Scan for the cell matching the given text and deliver its (X, Y) coordinate at center. 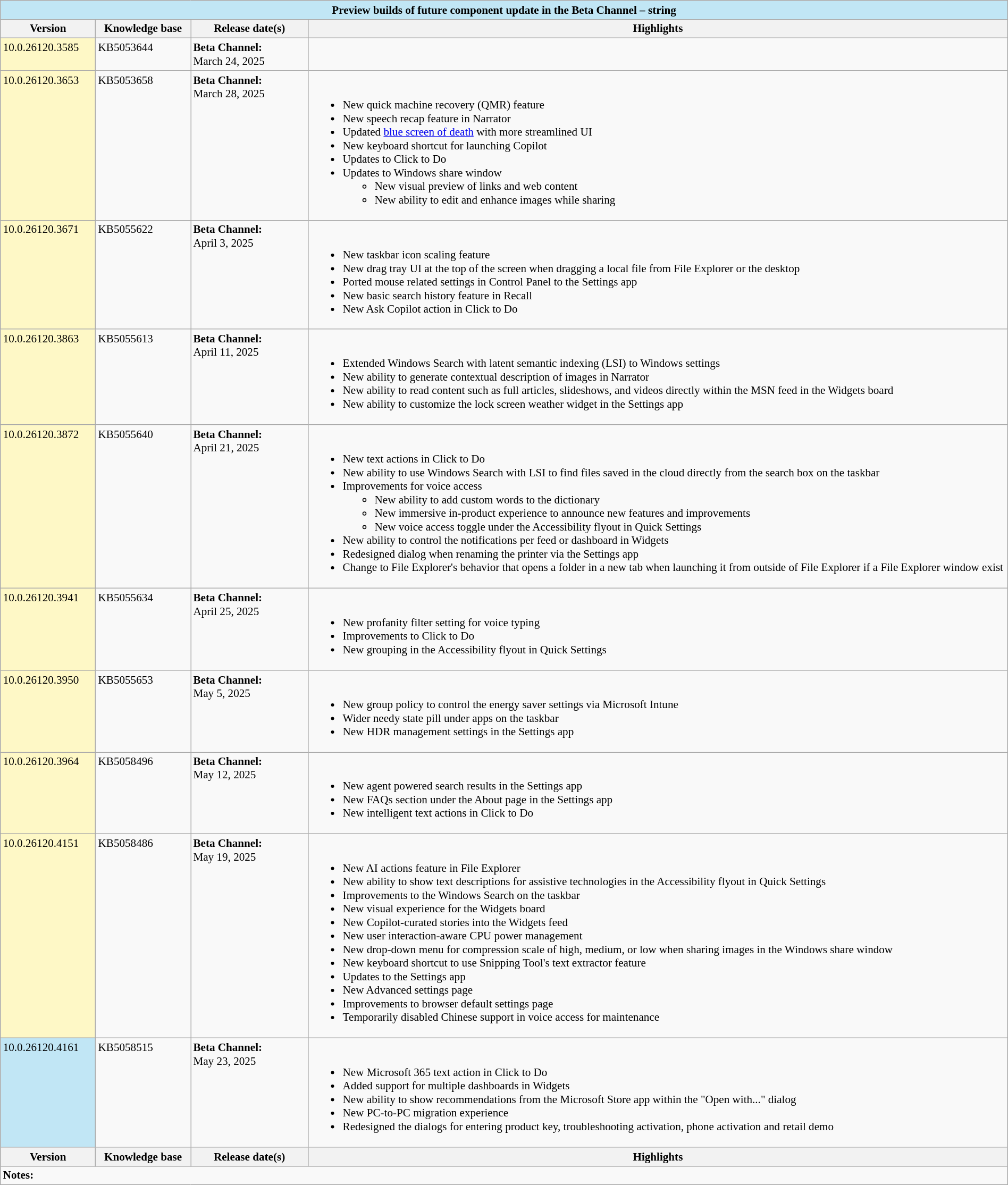
Beta Channel:March 28, 2025 (249, 146)
Beta Channel:May 23, 2025 (249, 1093)
Notes: (504, 1175)
10.0.26120.3872 (48, 506)
Beta Channel:April 21, 2025 (249, 506)
Beta Channel:May 5, 2025 (249, 711)
KB5055640 (144, 506)
10.0.26120.4161 (48, 1093)
Beta Channel:May 12, 2025 (249, 793)
KB5055653 (144, 711)
Preview builds of future component update in the Beta Channel – string (504, 10)
Beta Channel:May 19, 2025 (249, 936)
10.0.26120.3941 (48, 629)
KB5058486 (144, 936)
10.0.26120.3964 (48, 793)
KB5055634 (144, 629)
10.0.26120.3950 (48, 711)
KB5058496 (144, 793)
New profanity filter setting for voice typingImprovements to Click to DoNew grouping in the Accessibility flyout in Quick Settings (658, 629)
10.0.26120.3863 (48, 377)
10.0.26120.3653 (48, 146)
Beta Channel:April 11, 2025 (249, 377)
KB5055613 (144, 377)
Beta Channel:April 3, 2025 (249, 274)
KB5058515 (144, 1093)
KB5053644 (144, 54)
Beta Channel:April 25, 2025 (249, 629)
KB5055622 (144, 274)
Beta Channel:March 24, 2025 (249, 54)
KB5053658 (144, 146)
10.0.26120.3585 (48, 54)
10.0.26120.4151 (48, 936)
10.0.26120.3671 (48, 274)
